Search for the cell housing the specified text and yield its [x, y] center coordinate. 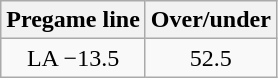
Pregame line [74, 20]
LA −13.5 [74, 58]
52.5 [210, 58]
Over/under [210, 20]
